Return [x, y] of the center of cell containing provided text 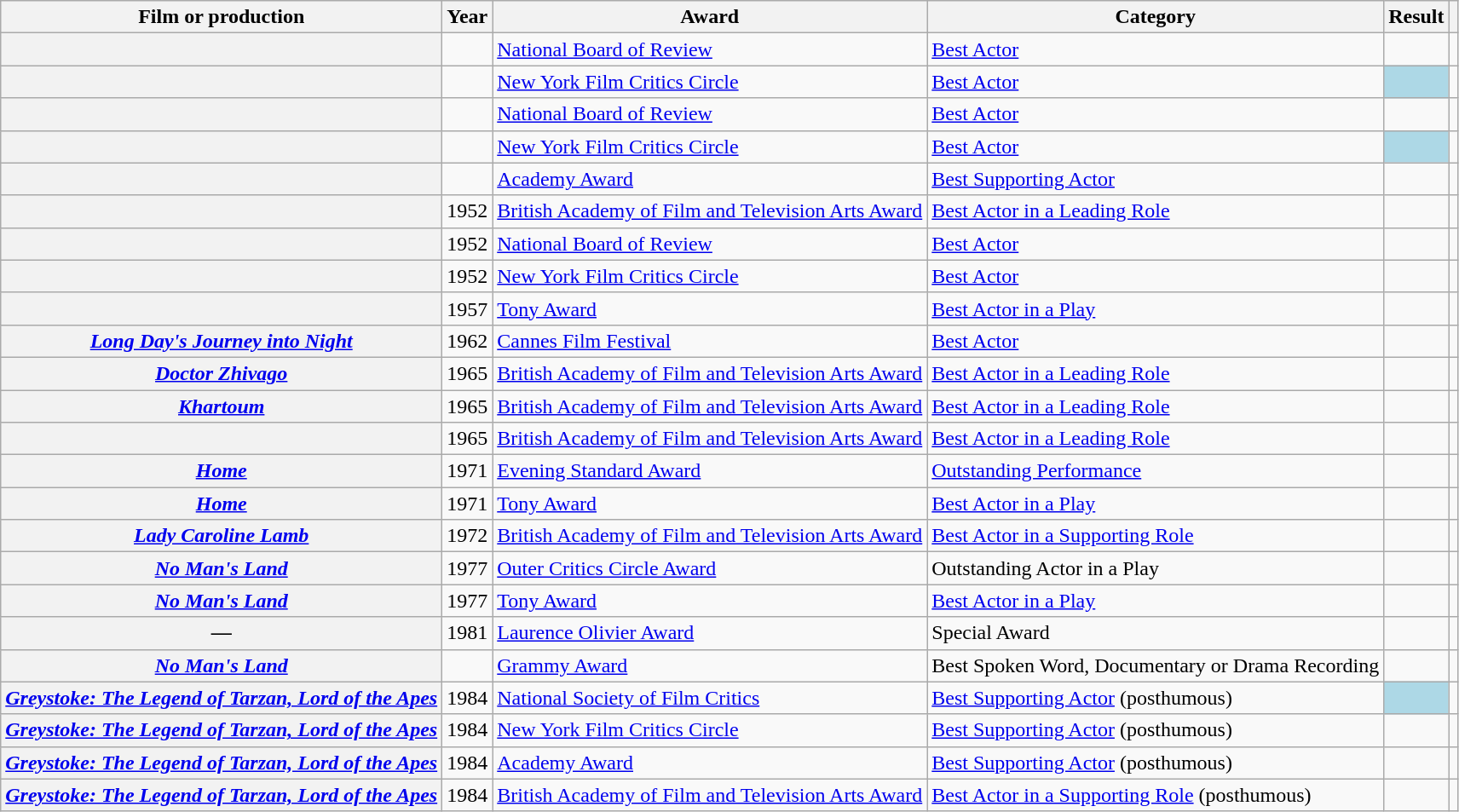
1962 [467, 341]
Special Award [1156, 633]
Film or production [222, 17]
Category [1156, 17]
Year [467, 17]
Khartoum [222, 406]
Result [1416, 17]
— [222, 633]
Outer Critics Circle Award [710, 568]
Award [710, 17]
Cannes Film Festival [710, 341]
1972 [467, 536]
Best Spoken Word, Documentary or Drama Recording [1156, 665]
Long Day's Journey into Night [222, 341]
Outstanding Performance [1156, 471]
Outstanding Actor in a Play [1156, 568]
National Society of Film Critics [710, 698]
1957 [467, 308]
Evening Standard Award [710, 471]
Best Actor in a Supporting Role [1156, 536]
Laurence Olivier Award [710, 633]
1981 [467, 633]
Best Supporting Actor [1156, 179]
Grammy Award [710, 665]
Doctor Zhivago [222, 373]
Lady Caroline Lamb [222, 536]
Best Actor in a Supporting Role (posthumous) [1156, 795]
